Find where the given text appears and provide that cell's center as [X, Y] coordinate. 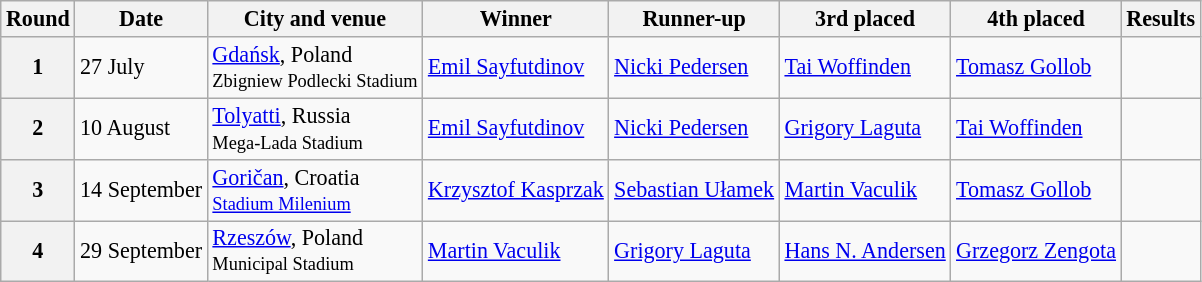
Date [141, 18]
2 [38, 128]
3 [38, 190]
3rd placed [865, 18]
Krzysztof Kasprzak [516, 190]
4 [38, 250]
Rzeszów, Poland Municipal Stadium [314, 250]
Hans N. Andersen [865, 250]
29 September [141, 250]
Tolyatti, Russia Mega-Lada Stadium [314, 128]
Runner-up [694, 18]
4th placed [1036, 18]
Results [1160, 18]
14 September [141, 190]
City and venue [314, 18]
27 July [141, 66]
10 August [141, 128]
1 [38, 66]
Winner [516, 18]
Goričan, Croatia Stadium Milenium [314, 190]
Gdańsk, PolandZbigniew Podlecki Stadium [314, 66]
Round [38, 18]
Sebastian Ułamek [694, 190]
Grzegorz Zengota [1036, 250]
